Identify which cell holds the provided text, then report its [X, Y] central coordinate. 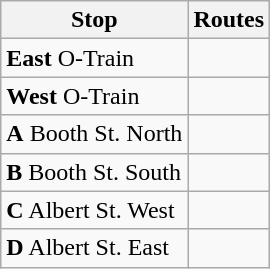
A Booth St. North [94, 134]
Routes [229, 20]
East O-Train [94, 58]
B Booth St. South [94, 172]
Stop [94, 20]
C Albert St. West [94, 210]
West O-Train [94, 96]
D Albert St. East [94, 248]
